Capture the cell that displays the provided text and extract its (X, Y) central coordinate. 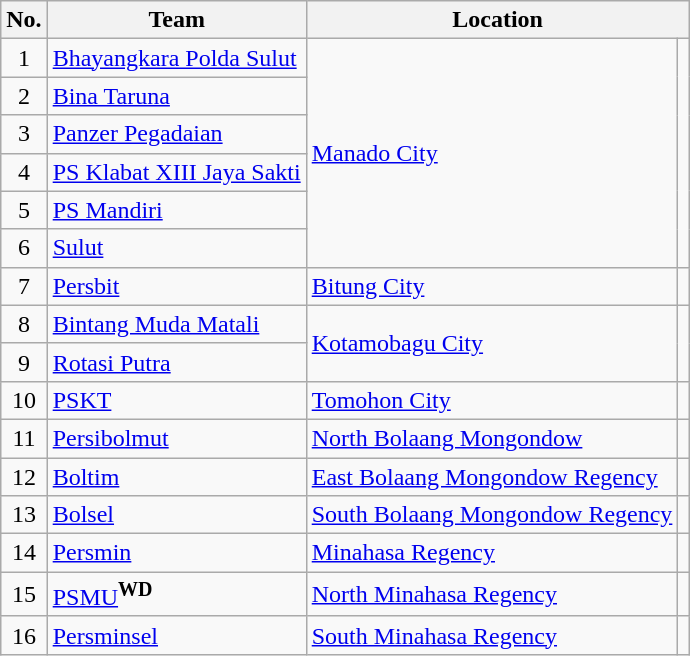
13 (24, 515)
3 (24, 134)
Bhayangkara Polda Sulut (176, 58)
Bina Taruna (176, 96)
Manado City (492, 153)
7 (24, 286)
Persminsel (176, 635)
Panzer Pegadaian (176, 134)
4 (24, 172)
Rotasi Putra (176, 362)
14 (24, 553)
Bolsel (176, 515)
Persmin (176, 553)
Boltim (176, 477)
PS Mandiri (176, 210)
PSKT (176, 400)
11 (24, 438)
2 (24, 96)
12 (24, 477)
Tomohon City (492, 400)
15 (24, 594)
PSMUWD (176, 594)
PS Klabat XIII Jaya Sakti (176, 172)
East Bolaang Mongondow Regency (492, 477)
10 (24, 400)
Bintang Muda Matali (176, 324)
Persbit (176, 286)
South Minahasa Regency (492, 635)
16 (24, 635)
Persibolmut (176, 438)
1 (24, 58)
No. (24, 20)
6 (24, 248)
5 (24, 210)
Minahasa Regency (492, 553)
9 (24, 362)
Kotamobagu City (492, 343)
Bitung City (492, 286)
South Bolaang Mongondow Regency (492, 515)
North Bolaang Mongondow (492, 438)
Location (498, 20)
Team (176, 20)
Sulut (176, 248)
North Minahasa Regency (492, 594)
8 (24, 324)
